Determine the [x, y] coordinate at the center of the cell enclosing the given text.  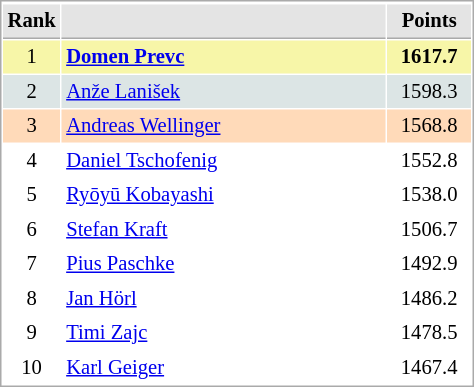
Ryōyū Kobayashi [224, 194]
1492.9 [429, 264]
Points [429, 21]
6 [32, 230]
1538.0 [429, 194]
1478.5 [429, 332]
Rank [32, 21]
Stefan Kraft [224, 230]
10 [32, 368]
7 [32, 264]
Daniel Tschofenig [224, 160]
1486.2 [429, 298]
Karl Geiger [224, 368]
Timi Zajc [224, 332]
5 [32, 194]
2 [32, 92]
Anže Lanišek [224, 92]
1617.7 [429, 56]
9 [32, 332]
1598.3 [429, 92]
4 [32, 160]
1467.4 [429, 368]
Andreas Wellinger [224, 126]
Pius Paschke [224, 264]
1552.8 [429, 160]
8 [32, 298]
Jan Hörl [224, 298]
1568.8 [429, 126]
1506.7 [429, 230]
Domen Prevc [224, 56]
1 [32, 56]
3 [32, 126]
